Determine the [x, y] coordinate at the center of the cell enclosing the given text.  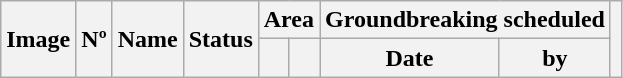
by [554, 58]
Image [38, 39]
Nº [94, 39]
Groundbreaking scheduled [466, 20]
Status [220, 39]
Date [410, 58]
Name [148, 39]
Area [288, 20]
